Output the [x, y] coordinate of the center of the cell containing the given text.  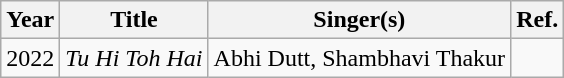
Abhi Dutt, Shambhavi Thakur [360, 58]
2022 [30, 58]
Ref. [538, 20]
Year [30, 20]
Title [134, 20]
Singer(s) [360, 20]
Tu Hi Toh Hai [134, 58]
